Return [x, y] of the center of cell containing provided text 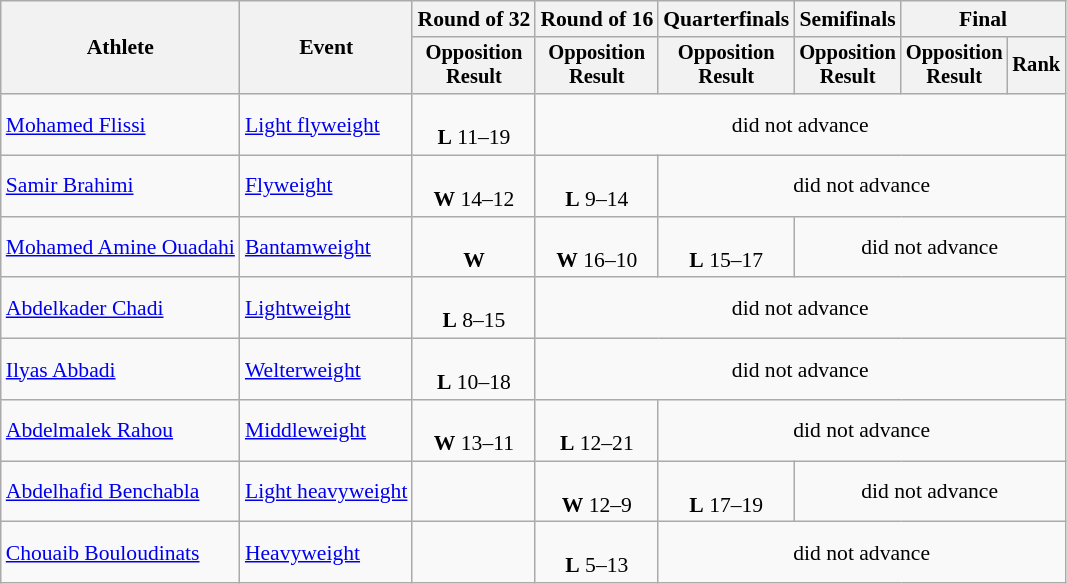
Ilyas Abbadi [120, 370]
L 10–18 [474, 370]
W 13–11 [474, 430]
Mohamed Amine Ouadahi [120, 248]
L 17–19 [726, 492]
Round of 32 [474, 19]
Chouaib Bouloudinats [120, 552]
Event [326, 48]
Heavyweight [326, 552]
W 12–9 [596, 492]
Welterweight [326, 370]
L 11–19 [474, 124]
Middleweight [326, 430]
Samir Brahimi [120, 186]
W [474, 248]
Round of 16 [596, 19]
Abdelmalek Rahou [120, 430]
Light flyweight [326, 124]
Abdelhafid Benchabla [120, 492]
L 5–13 [596, 552]
Mohamed Flissi [120, 124]
Athlete [120, 48]
L 8–15 [474, 308]
Rank [1036, 66]
L 9–14 [596, 186]
W 16–10 [596, 248]
Light heavyweight [326, 492]
Flyweight [326, 186]
Final [983, 19]
Abdelkader Chadi [120, 308]
Semifinals [848, 19]
Bantamweight [326, 248]
Lightweight [326, 308]
Quarterfinals [726, 19]
L 12–21 [596, 430]
L 15–17 [726, 248]
W 14–12 [474, 186]
